Pinpoint the cell where the given text exists, returning its (x, y) midpoint coordinate. 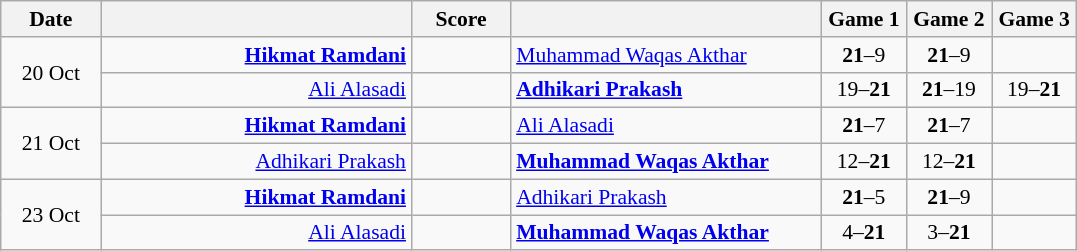
Game 3 (1034, 19)
Score (461, 19)
20 Oct (51, 72)
21–5 (864, 197)
Game 1 (864, 19)
Game 2 (948, 19)
4–21 (864, 233)
23 Oct (51, 214)
21 Oct (51, 144)
Date (51, 19)
3–21 (948, 233)
21–19 (948, 90)
